Scan for the cell matching the given text and deliver its (x, y) coordinate at center. 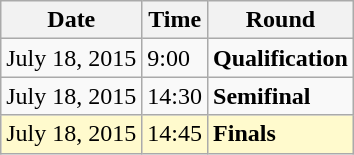
9:00 (175, 58)
14:45 (175, 134)
Qualification (281, 58)
Date (72, 20)
Finals (281, 134)
14:30 (175, 96)
Round (281, 20)
Time (175, 20)
Semifinal (281, 96)
